Find where the given text appears and provide that cell's center as (x, y) coordinate. 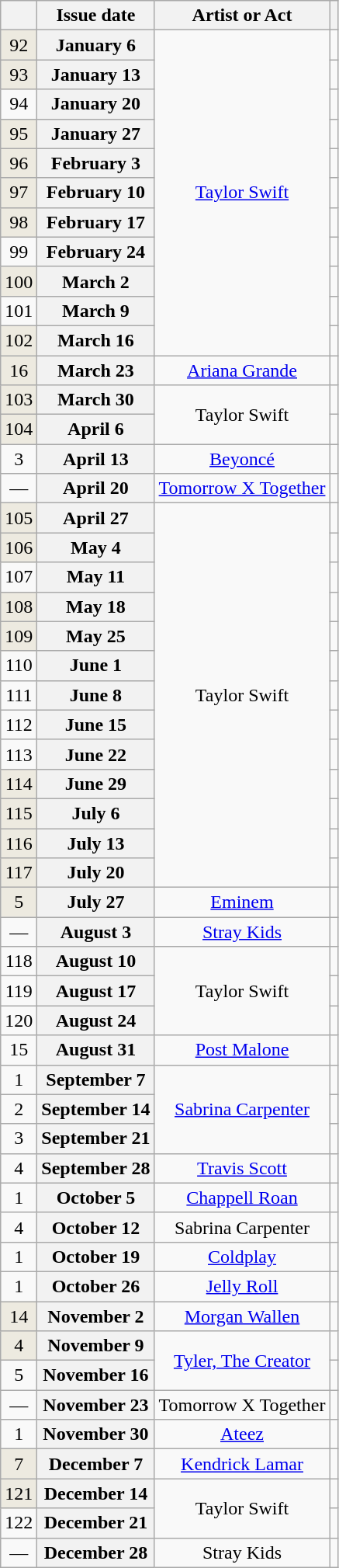
February 3 (96, 163)
May 4 (96, 548)
December 28 (96, 1552)
16 (19, 370)
January 27 (96, 134)
August 10 (96, 961)
107 (19, 577)
April 20 (96, 488)
September 28 (96, 1168)
115 (19, 813)
111 (19, 695)
105 (19, 518)
May 18 (96, 607)
Artist or Act (242, 16)
104 (19, 429)
Morgan Wallen (242, 1316)
December 21 (96, 1523)
August 17 (96, 991)
June 15 (96, 725)
14 (19, 1316)
December 14 (96, 1493)
Chappell Roan (242, 1198)
March 30 (96, 400)
Travis Scott (242, 1168)
110 (19, 666)
95 (19, 134)
July 27 (96, 902)
103 (19, 400)
April 13 (96, 459)
June 29 (96, 784)
2 (19, 1109)
December 7 (96, 1464)
April 6 (96, 429)
93 (19, 75)
June 22 (96, 754)
122 (19, 1523)
96 (19, 163)
92 (19, 45)
October 19 (96, 1257)
118 (19, 961)
February 24 (96, 252)
March 9 (96, 311)
February 10 (96, 193)
April 27 (96, 518)
July 6 (96, 813)
106 (19, 548)
September 7 (96, 1080)
March 16 (96, 340)
September 21 (96, 1139)
102 (19, 340)
June 1 (96, 666)
March 2 (96, 281)
September 14 (96, 1109)
Tyler, The Creator (242, 1361)
October 26 (96, 1286)
109 (19, 636)
108 (19, 607)
August 24 (96, 1020)
November 30 (96, 1434)
97 (19, 193)
Eminem (242, 902)
January 20 (96, 104)
7 (19, 1464)
November 16 (96, 1375)
July 13 (96, 843)
116 (19, 843)
May 11 (96, 577)
Beyoncé (242, 459)
October 12 (96, 1227)
Post Malone (242, 1050)
Kendrick Lamar (242, 1464)
99 (19, 252)
94 (19, 104)
May 25 (96, 636)
November 23 (96, 1405)
119 (19, 991)
March 23 (96, 370)
15 (19, 1050)
January 6 (96, 45)
Issue date (96, 16)
98 (19, 222)
114 (19, 784)
117 (19, 873)
Jelly Roll (242, 1286)
Coldplay (242, 1257)
July 20 (96, 873)
February 17 (96, 222)
Ateez (242, 1434)
June 8 (96, 695)
100 (19, 281)
113 (19, 754)
November 9 (96, 1346)
November 2 (96, 1316)
121 (19, 1493)
112 (19, 725)
October 5 (96, 1198)
120 (19, 1020)
August 31 (96, 1050)
Ariana Grande (242, 370)
January 13 (96, 75)
101 (19, 311)
August 3 (96, 932)
